Output the [x, y] coordinate of the center of the cell containing the given text.  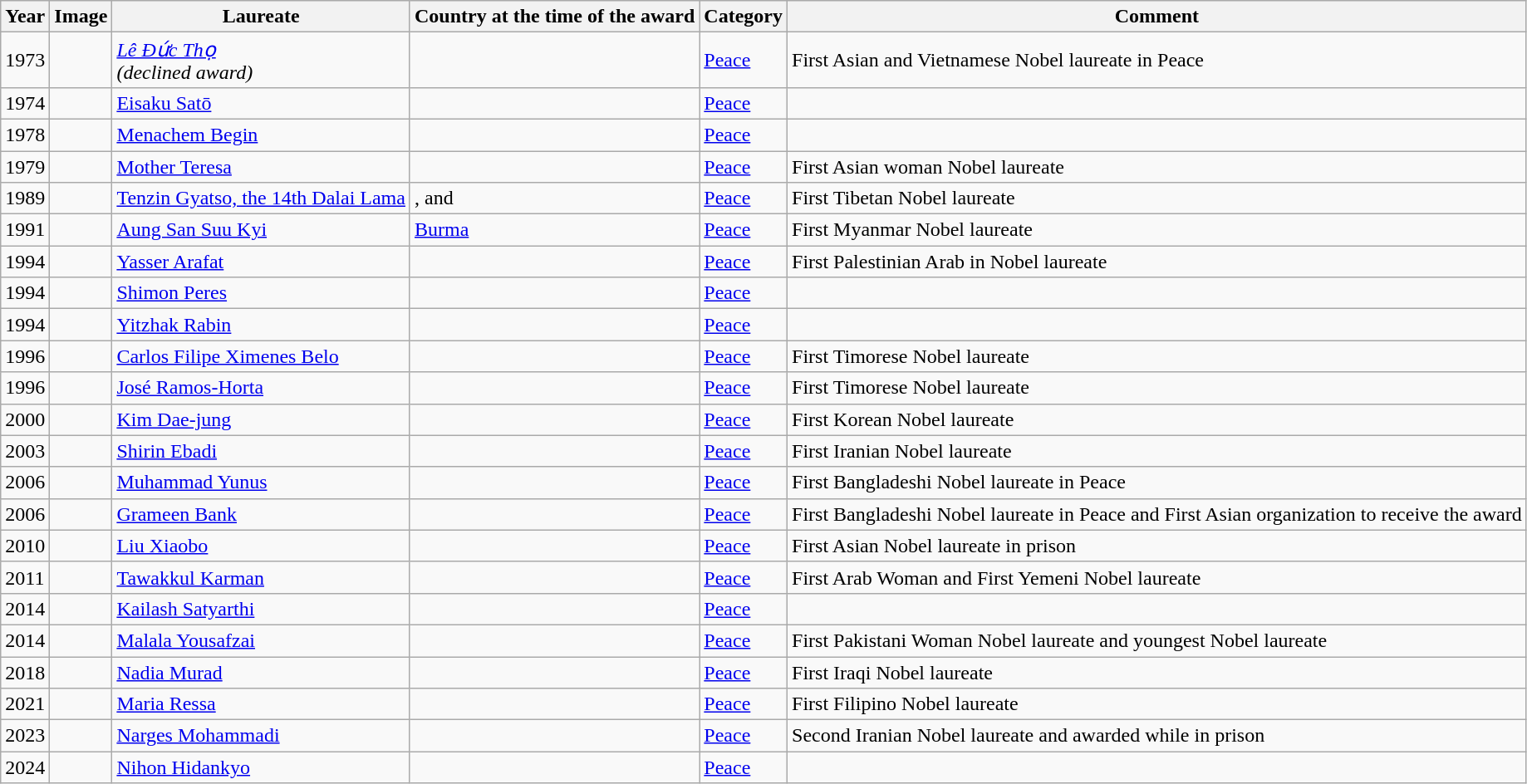
1989 [25, 198]
2023 [25, 736]
First Asian woman Nobel laureate [1157, 167]
Country at the time of the award [554, 17]
, and [554, 198]
Liu Xiaobo [261, 546]
Tenzin Gyatso, the 14th Dalai Lama [261, 198]
Aung San Suu Kyi [261, 230]
Menachem Begin [261, 135]
Yitzhak Rabin [261, 325]
2010 [25, 546]
Second Iranian Nobel laureate and awarded while in prison [1157, 736]
Malala Yousafzai [261, 640]
Carlos Filipe Ximenes Belo [261, 356]
Eisaku Satō [261, 103]
Kailash Satyarthi [261, 609]
First Myanmar Nobel laureate [1157, 230]
Lê Đức Thọ(declined award) [261, 60]
Burma [554, 230]
Category [744, 17]
2021 [25, 704]
1991 [25, 230]
Nadia Murad [261, 672]
Yasser Arafat [261, 262]
First Bangladeshi Nobel laureate in Peace [1157, 483]
Maria Ressa [261, 704]
First Iranian Nobel laureate [1157, 451]
First Asian Nobel laureate in prison [1157, 546]
Tawakkul Karman [261, 577]
First Bangladeshi Nobel laureate in Peace and First Asian organization to receive the award [1157, 514]
1979 [25, 167]
Comment [1157, 17]
Mother Teresa [261, 167]
Nihon Hidankyo [261, 767]
First Tibetan Nobel laureate [1157, 198]
Grameen Bank [261, 514]
1978 [25, 135]
1973 [25, 60]
First Asian and Vietnamese Nobel laureate in Peace [1157, 60]
Image [81, 17]
2018 [25, 672]
2000 [25, 419]
First Palestinian Arab in Nobel laureate [1157, 262]
First Iraqi Nobel laureate [1157, 672]
Year [25, 17]
Shimon Peres [261, 293]
1974 [25, 103]
2003 [25, 451]
Muhammad Yunus [261, 483]
Narges Mohammadi [261, 736]
2011 [25, 577]
Kim Dae-jung [261, 419]
First Pakistani Woman Nobel laureate and youngest Nobel laureate [1157, 640]
José Ramos-Horta [261, 388]
Laureate [261, 17]
First Filipino Nobel laureate [1157, 704]
Shirin Ebadi [261, 451]
First Arab Woman and First Yemeni Nobel laureate [1157, 577]
2024 [25, 767]
First Korean Nobel laureate [1157, 419]
